Locate the cell with the specified text and output its [X, Y] center coordinate. 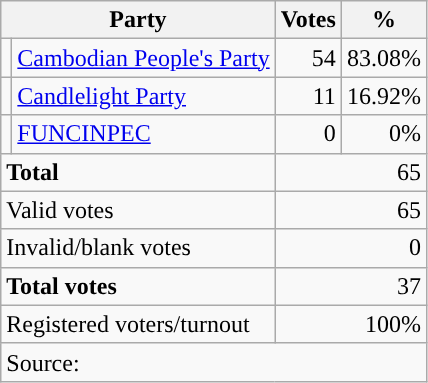
37 [350, 286]
0% [384, 134]
11 [308, 96]
54 [308, 58]
Registered voters/turnout [138, 324]
% [384, 20]
Votes [308, 20]
Total votes [138, 286]
Total [138, 172]
Cambodian People's Party [144, 58]
Candlelight Party [144, 96]
Valid votes [138, 210]
100% [350, 324]
Party [138, 20]
FUNCINPEC [144, 134]
83.08% [384, 58]
16.92% [384, 96]
Invalid/blank votes [138, 248]
Source: [214, 362]
